Extract the [X, Y] coordinate from the center of the cell holding the provided text.  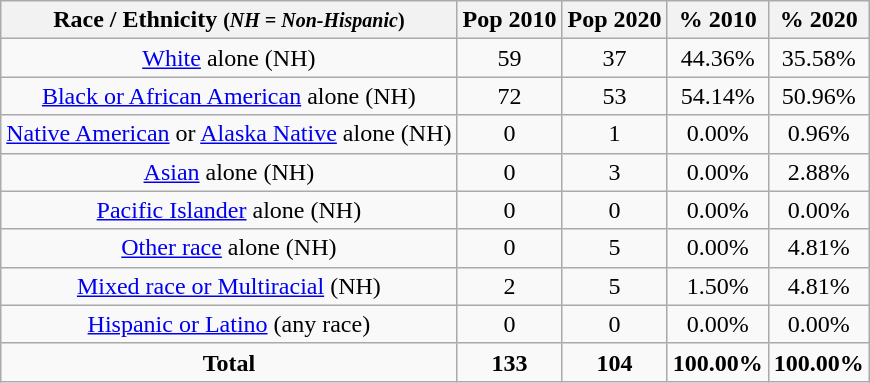
53 [614, 96]
35.58% [818, 58]
104 [614, 362]
Total [229, 362]
1 [614, 134]
54.14% [718, 96]
50.96% [818, 96]
0.96% [818, 134]
Pop 2020 [614, 20]
133 [510, 362]
Black or African American alone (NH) [229, 96]
Pacific Islander alone (NH) [229, 210]
% 2010 [718, 20]
37 [614, 58]
59 [510, 58]
Native American or Alaska Native alone (NH) [229, 134]
44.36% [718, 58]
2.88% [818, 172]
72 [510, 96]
Mixed race or Multiracial (NH) [229, 286]
Other race alone (NH) [229, 248]
% 2020 [818, 20]
2 [510, 286]
Hispanic or Latino (any race) [229, 324]
Race / Ethnicity (NH = Non-Hispanic) [229, 20]
Pop 2010 [510, 20]
1.50% [718, 286]
White alone (NH) [229, 58]
Asian alone (NH) [229, 172]
3 [614, 172]
